Capture the cell that displays the provided text and extract its (X, Y) central coordinate. 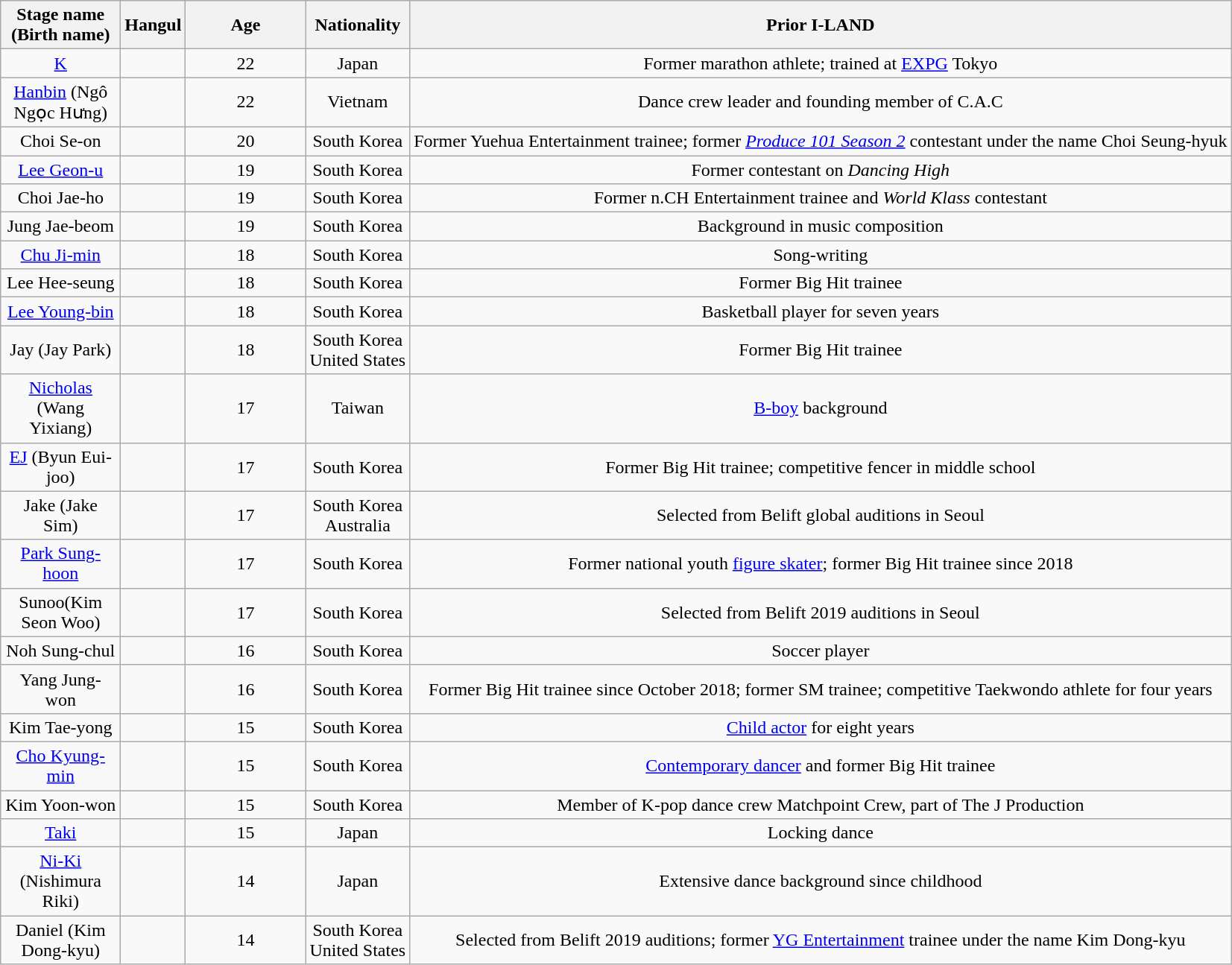
Jung Jae-beom (61, 227)
Soccer player (821, 651)
20 (246, 141)
Age (246, 25)
Stage name(Birth name) (61, 25)
Hangul (154, 25)
Ni-Ki (Nishimura Riki) (61, 882)
Prior I-LAND (821, 25)
Choi Se-on (61, 141)
Former contestant on Dancing High (821, 169)
Lee Young-bin (61, 311)
Former Big Hit trainee since October 2018; former SM trainee; competitive Taekwondo athlete for four years (821, 689)
Jake (Jake Sim) (61, 516)
Park Sung-hoon (61, 563)
Member of K-pop dance crew Matchpoint Crew, part of The J Production (821, 804)
Locking dance (821, 833)
Dance crew leader and founding member of C.A.C (821, 103)
Former Yuehua Entertainment trainee; former Produce 101 Season 2 contestant under the name Choi Seung-hyuk (821, 141)
Former Big Hit trainee; competitive fencer in middle school (821, 466)
Selected from Belift 2019 auditions; former YG Entertainment trainee under the name Kim Dong-kyu (821, 940)
Song-writing (821, 255)
Hanbin (Ngô Ngọc Hưng) (61, 103)
Nationality (358, 25)
Former national youth figure skater; former Big Hit trainee since 2018 (821, 563)
Lee Hee-seung (61, 283)
Lee Geon-u (61, 169)
Noh Sung-chul (61, 651)
South KoreaAustralia (358, 516)
Former n.CH Entertainment trainee and World Klass contestant (821, 198)
Taiwan (358, 408)
Child actor for eight years (821, 727)
Selected from Belift global auditions in Seoul (821, 516)
Kim Yoon-won (61, 804)
Basketball player for seven years (821, 311)
Contemporary dancer and former Big Hit trainee (821, 766)
B-boy background (821, 408)
Vietnam (358, 103)
Jay (Jay Park) (61, 350)
Taki (61, 833)
Choi Jae-ho (61, 198)
Yang Jung-won (61, 689)
Kim Tae-yong (61, 727)
Extensive dance background since childhood (821, 882)
Background in music composition (821, 227)
Daniel (Kim Dong-kyu) (61, 940)
Cho Kyung-min (61, 766)
Chu Ji-min (61, 255)
Nicholas (Wang Yixiang) (61, 408)
EJ (Byun Eui-joo) (61, 466)
Former marathon athlete; trained at EXPG Tokyo (821, 63)
Selected from Belift 2019 auditions in Seoul (821, 613)
Sunoo(Kim Seon Woo) (61, 613)
K (61, 63)
